For the text-containing cell, return its midpoint in [x, y] coordinate format. 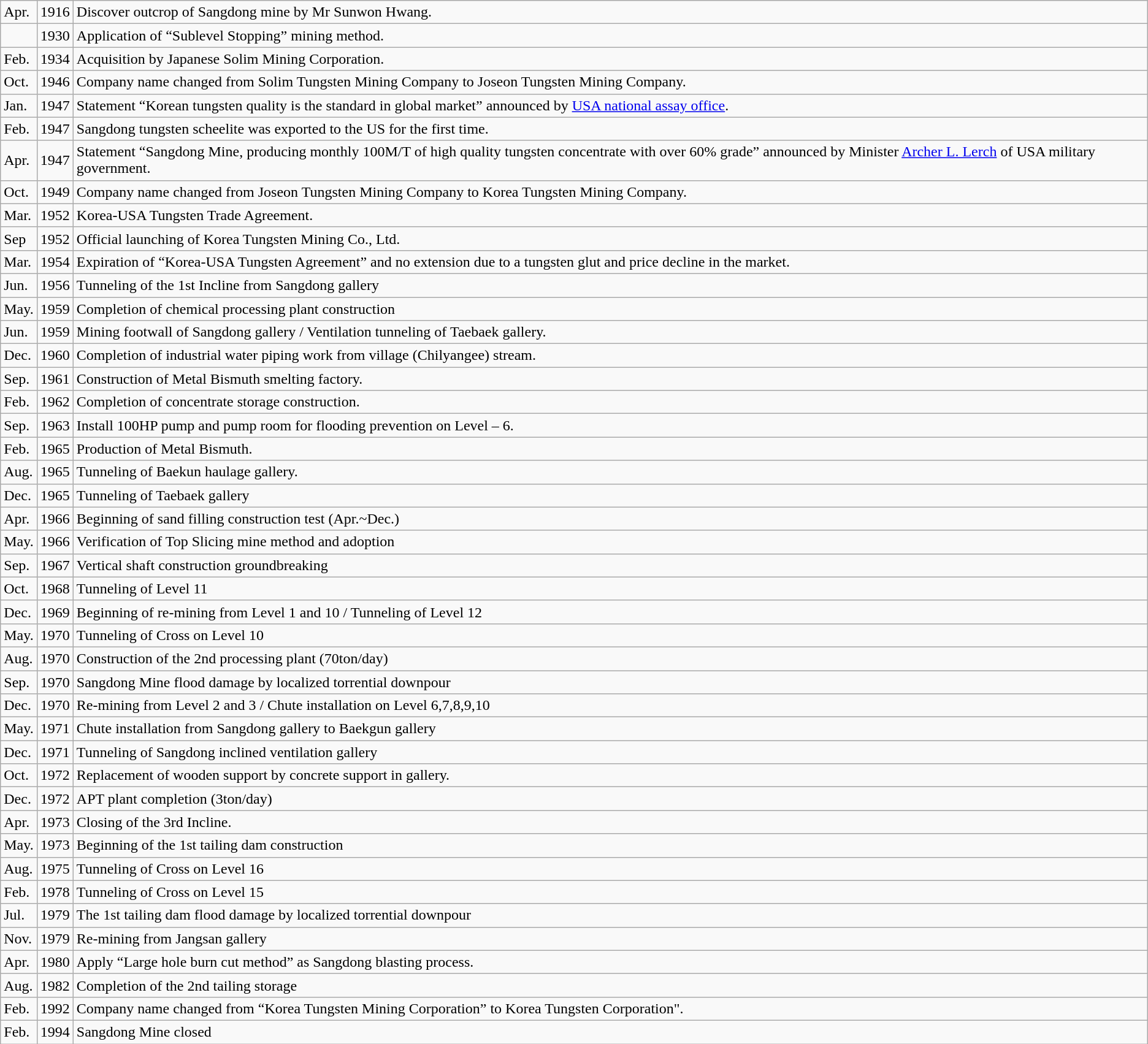
Install 100HP pump and pump room for flooding prevention on Level – 6. [610, 425]
1980 [55, 962]
1994 [55, 1032]
1956 [55, 285]
1960 [55, 356]
APT plant completion (3ton/day) [610, 799]
1946 [55, 82]
1968 [55, 589]
1949 [55, 192]
Tunneling of Taebaek gallery [610, 495]
Expiration of “Korea-USA Tungsten Agreement” and no extension due to a tungsten glut and price decline in the market. [610, 262]
Tunneling of Cross on Level 16 [610, 869]
Chute installation from Sangdong gallery to Baekgun gallery [610, 729]
Nov. [19, 939]
Korea-USA Tungsten Trade Agreement. [610, 215]
Mining footwall of Sangdong gallery / Ventilation tunneling of Taebaek gallery. [610, 332]
Beginning of sand filling construction test (Apr.~Dec.) [610, 519]
1982 [55, 985]
Company name changed from Joseon Tungsten Mining Company to Korea Tungsten Mining Company. [610, 192]
Re-mining from Jangsan gallery [610, 939]
Construction of Metal Bismuth smelting factory. [610, 379]
1962 [55, 402]
1978 [55, 892]
Tunneling of Cross on Level 10 [610, 635]
1975 [55, 869]
Tunneling of Baekun haulage gallery. [610, 472]
1963 [55, 425]
Tunneling of Level 11 [610, 589]
Company name changed from “Korea Tungsten Mining Corporation” to Korea Tungsten Corporation". [610, 1008]
Closing of the 3rd Incline. [610, 822]
Sangdong Mine closed [610, 1032]
Completion of chemical processing plant construction [610, 308]
Sangdong tungsten scheelite was exported to the US for the first time. [610, 129]
Completion of the 2nd tailing storage [610, 985]
Discover outcrop of Sangdong mine by Mr Sunwon Hwang. [610, 12]
Jan. [19, 105]
Tunneling of Cross on Level 15 [610, 892]
Sangdong Mine flood damage by localized torrential downpour [610, 682]
Apply “Large hole burn cut method” as Sangdong blasting process. [610, 962]
Tunneling of the 1st Incline from Sangdong gallery [610, 285]
1954 [55, 262]
Application of “Sublevel Stopping” mining method. [610, 36]
Acquisition by Japanese Solim Mining Corporation. [610, 59]
Completion of concentrate storage construction. [610, 402]
Verification of Top Slicing mine method and adoption [610, 542]
1934 [55, 59]
1992 [55, 1008]
Replacement of wooden support by concrete support in gallery. [610, 775]
Tunneling of Sangdong inclined ventilation gallery [610, 752]
Sep [19, 238]
Re-mining from Level 2 and 3 / Chute installation on Level 6,7,8,9,10 [610, 706]
Completion of industrial water piping work from village (Chilyangee) stream. [610, 356]
1930 [55, 36]
1969 [55, 612]
Vertical shaft construction groundbreaking [610, 565]
Beginning of the 1st tailing dam construction [610, 845]
1916 [55, 12]
Beginning of re-mining from Level 1 and 10 / Tunneling of Level 12 [610, 612]
Construction of the 2nd processing plant (70ton/day) [610, 658]
Production of Metal Bismuth. [610, 449]
Official launching of Korea Tungsten Mining Co., Ltd. [610, 238]
The 1st tailing dam flood damage by localized torrential downpour [610, 915]
1967 [55, 565]
Statement “Korean tungsten quality is the standard in global market” announced by USA national assay office. [610, 105]
Company name changed from Solim Tungsten Mining Company to Joseon Tungsten Mining Company. [610, 82]
1961 [55, 379]
Jul. [19, 915]
